Provide the (x, y) coordinate of the cell's center where the given text is located.  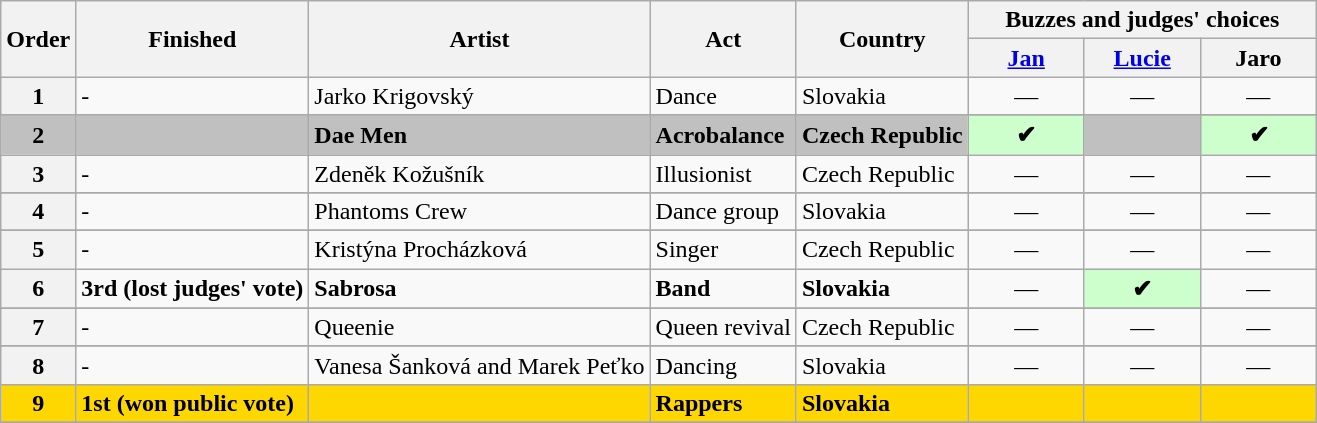
Queen revival (723, 327)
9 (38, 403)
Jaro (1258, 58)
8 (38, 365)
Jan (1026, 58)
5 (38, 250)
Singer (723, 250)
Dance group (723, 212)
Dancing (723, 365)
Rappers (723, 403)
Order (38, 39)
Act (723, 39)
7 (38, 327)
Sabrosa (480, 289)
Zdeněk Kožušník (480, 173)
Artist (480, 39)
Country (882, 39)
Queenie (480, 327)
Dae Men (480, 135)
4 (38, 212)
Vanesa Šanková and Marek Peťko (480, 365)
6 (38, 289)
Finished (192, 39)
1st (won public vote) (192, 403)
Kristýna Procházková (480, 250)
Buzzes and judges' choices (1142, 20)
3rd (lost judges' vote) (192, 289)
3 (38, 173)
Phantoms Crew (480, 212)
1 (38, 96)
Dance (723, 96)
Acrobalance (723, 135)
Jarko Krigovský (480, 96)
2 (38, 135)
Band (723, 289)
Lucie (1142, 58)
Illusionist (723, 173)
